Capture the cell that displays the provided text and extract its [x, y] central coordinate. 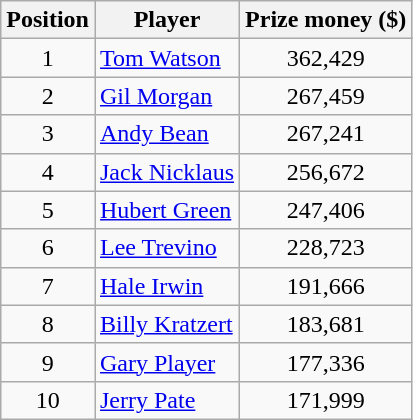
9 [48, 362]
Player [166, 20]
Tom Watson [166, 58]
256,672 [326, 172]
Gary Player [166, 362]
267,459 [326, 96]
Jerry Pate [166, 400]
8 [48, 324]
7 [48, 286]
191,666 [326, 286]
177,336 [326, 362]
10 [48, 400]
171,999 [326, 400]
5 [48, 210]
267,241 [326, 134]
Prize money ($) [326, 20]
Gil Morgan [166, 96]
Jack Nicklaus [166, 172]
183,681 [326, 324]
2 [48, 96]
Hale Irwin [166, 286]
247,406 [326, 210]
6 [48, 248]
4 [48, 172]
Lee Trevino [166, 248]
362,429 [326, 58]
Andy Bean [166, 134]
Hubert Green [166, 210]
1 [48, 58]
228,723 [326, 248]
Billy Kratzert [166, 324]
Position [48, 20]
3 [48, 134]
